Provide the (x, y) coordinate of the cell's center where the given text is located.  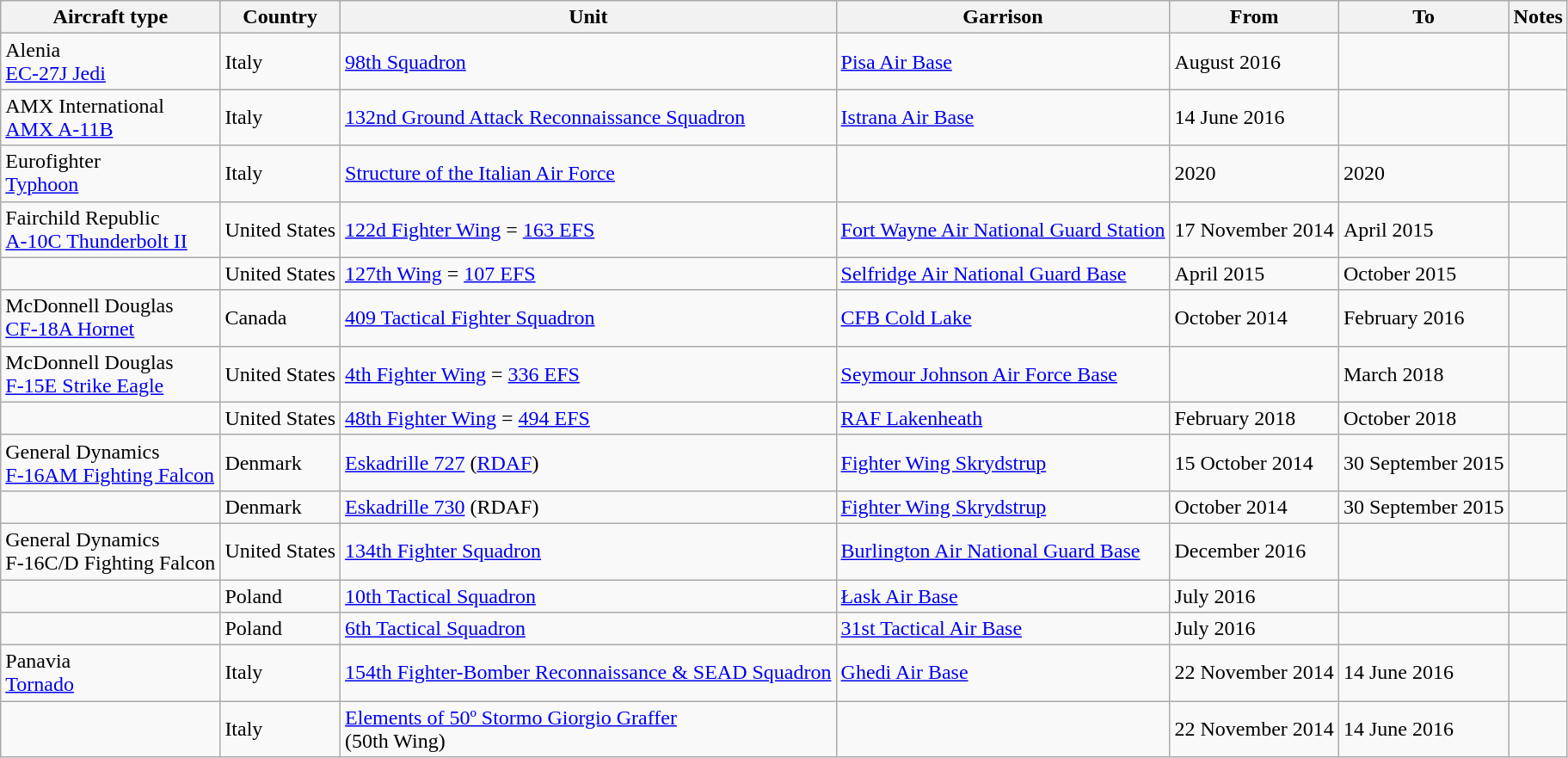
From (1254, 17)
4th Fighter Wing = 336 EFS (588, 373)
EurofighterTyphoon (110, 174)
31st Tactical Air Base (1003, 629)
CFB Cold Lake (1003, 318)
Country (280, 17)
122d Fighter Wing = 163 EFS (588, 229)
August 2016 (1254, 62)
December 2016 (1254, 551)
Łask Air Base (1003, 596)
October 2018 (1423, 418)
March 2018 (1423, 373)
Ghedi Air Base (1003, 673)
Structure of the Italian Air Force (588, 174)
February 2018 (1254, 418)
February 2016 (1423, 318)
Selfridge Air National Guard Base (1003, 274)
General DynamicsF-16C/D Fighting Falcon (110, 551)
6th Tactical Squadron (588, 629)
McDonnell DouglasCF-18A Hornet (110, 318)
PanaviaTornado (110, 673)
Fort Wayne Air National Guard Station (1003, 229)
127th Wing = 107 EFS (588, 274)
AleniaEC-27J Jedi (110, 62)
Istrana Air Base (1003, 117)
McDonnell DouglasF-15E Strike Eagle (110, 373)
Seymour Johnson Air Force Base (1003, 373)
48th Fighter Wing = 494 EFS (588, 418)
AMX InternationalAMX A-11B (110, 117)
Aircraft type (110, 17)
October 2015 (1423, 274)
Fairchild RepublicA-10C Thunderbolt II (110, 229)
Garrison (1003, 17)
15 October 2014 (1254, 463)
RAF Lakenheath (1003, 418)
132nd Ground Attack Reconnaissance Squadron (588, 117)
Eskadrille 730 (RDAF) (588, 507)
10th Tactical Squadron (588, 596)
Burlington Air National Guard Base (1003, 551)
409 Tactical Fighter Squadron (588, 318)
General DynamicsF-16AM Fighting Falcon (110, 463)
Elements of 50º Stormo Giorgio Graffer(50th Wing) (588, 730)
Pisa Air Base (1003, 62)
154th Fighter-Bomber Reconnaissance & SEAD Squadron (588, 673)
Canada (280, 318)
17 November 2014 (1254, 229)
To (1423, 17)
134th Fighter Squadron (588, 551)
Eskadrille 727 (RDAF) (588, 463)
98th Squadron (588, 62)
Notes (1538, 17)
Unit (588, 17)
